For the text-containing cell, return its midpoint in (X, Y) coordinate format. 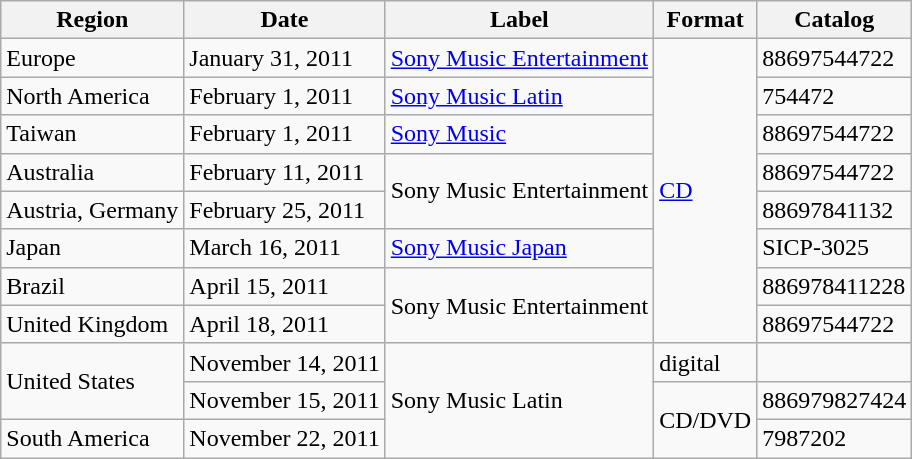
SICP-3025 (834, 248)
886978411228 (834, 286)
Taiwan (92, 134)
February 11, 2011 (284, 172)
CD/DVD (706, 419)
January 31, 2011 (284, 58)
886979827424 (834, 400)
88697841132 (834, 210)
CD (706, 191)
Europe (92, 58)
North America (92, 96)
Sony Music (519, 134)
South America (92, 438)
April 15, 2011 (284, 286)
November 15, 2011 (284, 400)
Date (284, 20)
United Kingdom (92, 324)
Japan (92, 248)
November 14, 2011 (284, 362)
digital (706, 362)
Label (519, 20)
7987202 (834, 438)
Sony Music Japan (519, 248)
November 22, 2011 (284, 438)
Catalog (834, 20)
Brazil (92, 286)
Australia (92, 172)
March 16, 2011 (284, 248)
Austria, Germany (92, 210)
Region (92, 20)
United States (92, 381)
Format (706, 20)
February 25, 2011 (284, 210)
754472 (834, 96)
April 18, 2011 (284, 324)
